Scan for the cell matching the given text and deliver its (x, y) coordinate at center. 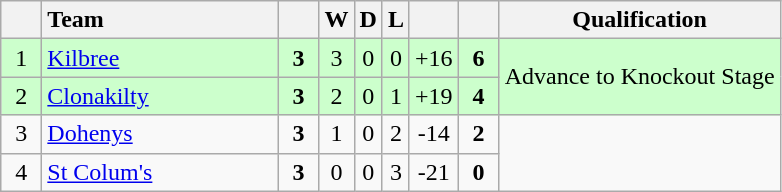
-14 (434, 134)
-21 (434, 172)
Team (160, 20)
Clonakilty (160, 96)
L (396, 20)
Kilbree (160, 58)
D (368, 20)
6 (478, 58)
Qualification (640, 20)
+16 (434, 58)
St Colum's (160, 172)
+19 (434, 96)
Advance to Knockout Stage (640, 77)
Dohenys (160, 134)
W (336, 20)
